Extract the (x, y) coordinate from the center of the cell holding the provided text.  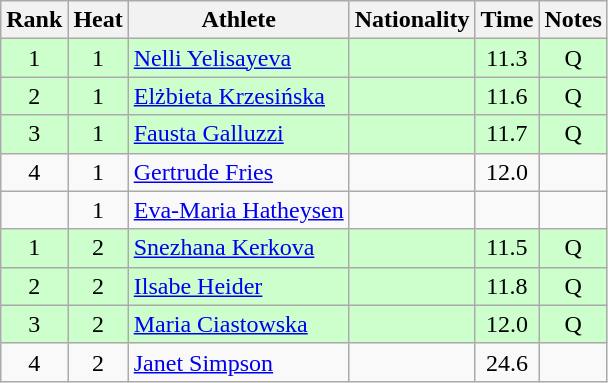
Elżbieta Krzesińska (238, 96)
Snezhana Kerkova (238, 248)
11.8 (507, 286)
Maria Ciastowska (238, 324)
Janet Simpson (238, 362)
11.5 (507, 248)
11.7 (507, 134)
24.6 (507, 362)
Athlete (238, 20)
Fausta Galluzzi (238, 134)
Eva-Maria Hatheysen (238, 210)
11.6 (507, 96)
Time (507, 20)
11.3 (507, 58)
Gertrude Fries (238, 172)
Ilsabe Heider (238, 286)
Heat (98, 20)
Nationality (412, 20)
Notes (573, 20)
Nelli Yelisayeva (238, 58)
Rank (34, 20)
